Capture the cell that displays the provided text and extract its [x, y] central coordinate. 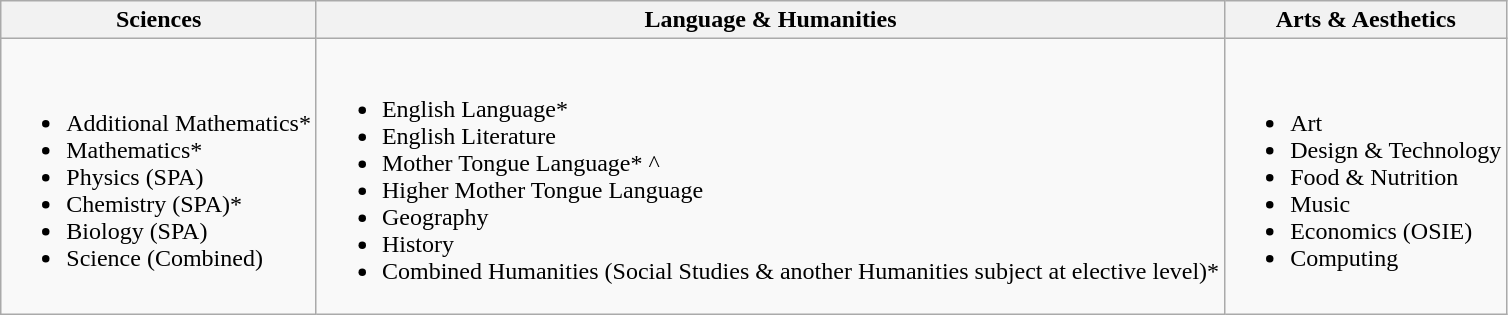
Sciences [159, 20]
Language & Humanities [770, 20]
ArtDesign & TechnologyFood & NutritionMusicEconomics (OSIE)Computing [1366, 176]
Additional Mathematics*Mathematics*Physics (SPA)Chemistry (SPA)*Biology (SPA)Science (Combined) [159, 176]
Arts & Aesthetics [1366, 20]
